Identify which cell holds the provided text, then report its (X, Y) central coordinate. 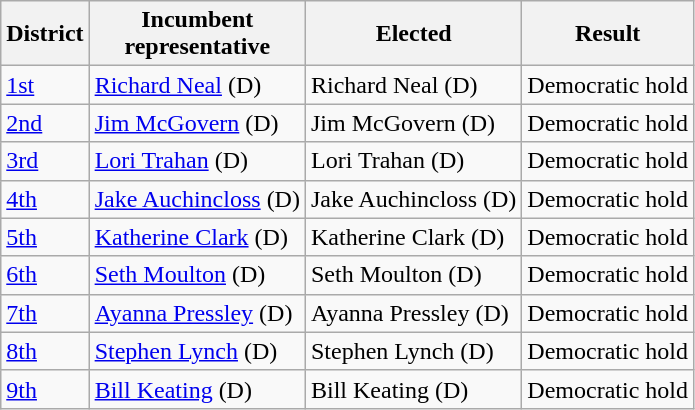
Elected (413, 34)
4th (45, 199)
7th (45, 313)
Incumbentrepresentative (197, 34)
District (45, 34)
6th (45, 275)
8th (45, 351)
1st (45, 85)
9th (45, 389)
3rd (45, 161)
5th (45, 237)
Result (608, 34)
2nd (45, 123)
